Capture the cell that displays the provided text and extract its [x, y] central coordinate. 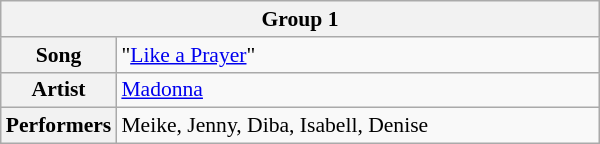
Performers [59, 126]
Madonna [358, 90]
Song [59, 55]
"Like a Prayer" [358, 55]
Group 1 [300, 19]
Artist [59, 90]
Meike, Jenny, Diba, Isabell, Denise [358, 126]
